Search for the cell housing the specified text and yield its (x, y) center coordinate. 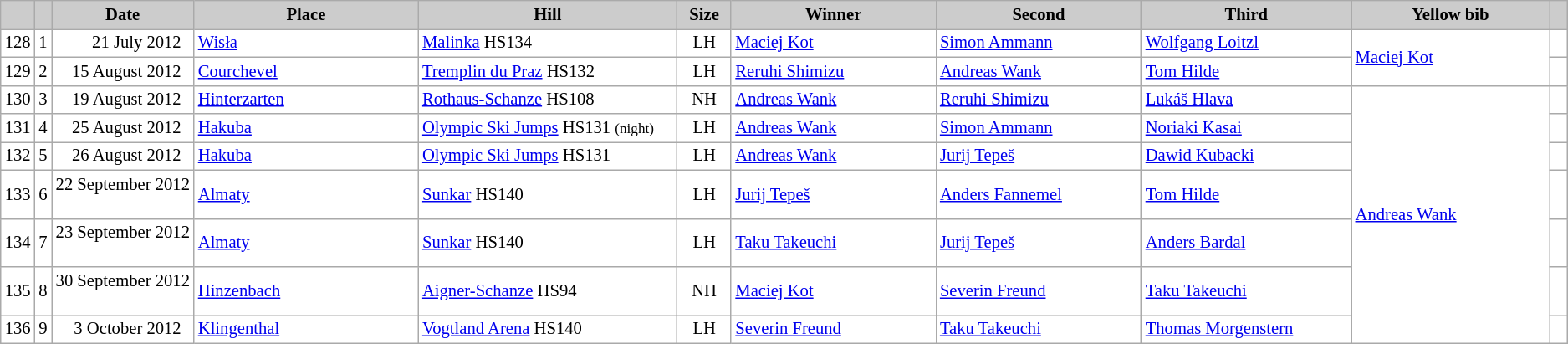
Rothaus-Schanze HS108 (548, 100)
Place (306, 14)
3 October 2012 (123, 329)
Second (1039, 14)
5 (43, 156)
Winner (833, 14)
Anders Bardal (1246, 243)
9 (43, 329)
Malinka HS134 (548, 43)
23 September 2012 (123, 243)
Tremplin du Praz HS132 (548, 71)
30 September 2012 (123, 290)
136 (18, 329)
Olympic Ski Jumps HS131 (night) (548, 128)
6 (43, 194)
131 (18, 128)
132 (18, 156)
Yellow bib (1450, 14)
2 (43, 71)
Noriaki Kasai (1246, 128)
8 (43, 290)
Anders Fannemel (1039, 194)
Thomas Morgenstern (1246, 329)
Third (1246, 14)
Wisła (306, 43)
26 August 2012 (123, 156)
Dawid Kubacki (1246, 156)
Hinzenbach (306, 290)
Hinterzarten (306, 100)
21 July 2012 (123, 43)
Size (704, 14)
Date (123, 14)
4 (43, 128)
Wolfgang Loitzl (1246, 43)
128 (18, 43)
Lukáš Hlava (1246, 100)
133 (18, 194)
Klingenthal (306, 329)
25 August 2012 (123, 128)
Vogtland Arena HS140 (548, 329)
1 (43, 43)
22 September 2012 (123, 194)
3 (43, 100)
134 (18, 243)
Hill (548, 14)
129 (18, 71)
130 (18, 100)
Courchevel (306, 71)
15 August 2012 (123, 71)
7 (43, 243)
Olympic Ski Jumps HS131 (548, 156)
135 (18, 290)
19 August 2012 (123, 100)
Aigner-Schanze HS94 (548, 290)
